Scan for the cell matching the given text and deliver its [x, y] coordinate at center. 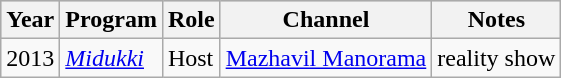
2013 [30, 58]
Notes [496, 20]
Midukki [112, 58]
Program [112, 20]
reality show [496, 58]
Role [191, 20]
Channel [326, 20]
Host [191, 58]
Mazhavil Manorama [326, 58]
Year [30, 20]
